Return [X, Y] of the center of cell containing provided text 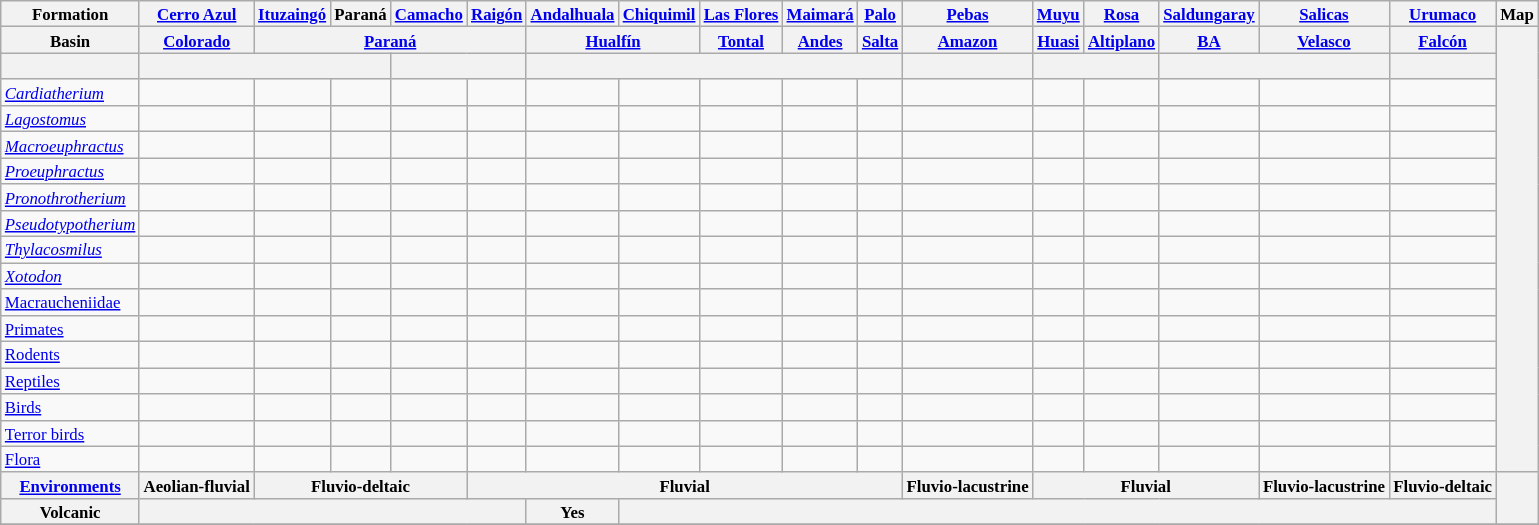
Volcanic [70, 512]
Andes [820, 40]
Rosa [1122, 14]
Yes [572, 512]
Lagostomus [70, 119]
BA [1209, 40]
Palo [880, 14]
Salta [880, 40]
Velasco [1324, 40]
Formation [70, 14]
Maimará [820, 14]
Pronothrotherium [70, 197]
Xotodon [70, 276]
Altiplano [1122, 40]
Cardiatherium [70, 93]
Ituzaingó [292, 14]
Pseudotypotherium [70, 224]
Muyu [1058, 14]
Rodents [70, 355]
Thylacosmilus [70, 250]
Basin [70, 40]
Tontal [742, 40]
Colorado [196, 40]
Macroeuphractus [70, 145]
Flora [70, 459]
Aeolian-fluvial [196, 486]
Primates [70, 328]
Andalhuala [572, 14]
Map [1517, 14]
Raigón [497, 14]
Chiquimil [660, 14]
Saldungaray [1209, 14]
Urumaco [1442, 14]
Terror birds [70, 433]
Macraucheniidae [70, 302]
Environments [70, 486]
Cerro Azul [196, 14]
Las Flores [742, 14]
Salicas [1324, 14]
Huasi [1058, 40]
Proeuphractus [70, 171]
Pebas [967, 14]
Amazon [967, 40]
Camacho [429, 14]
Birds [70, 407]
Falcón [1442, 40]
Reptiles [70, 381]
Hualfín [612, 40]
